Return the [X, Y] coordinate for the center point of the cell that contains the specified text.  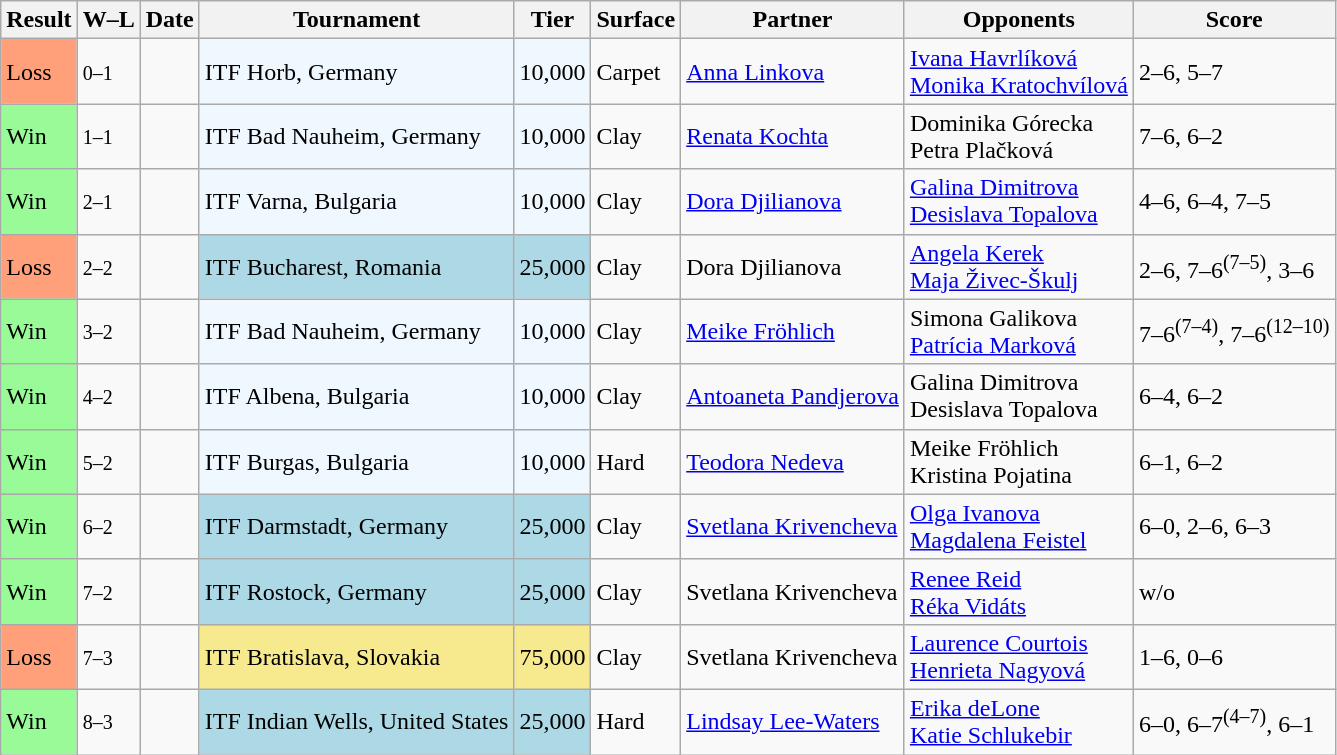
Dominika Górecka Petra Plačková [1018, 136]
ITF Rostock, Germany [356, 592]
Simona Galikova Patrícia Marková [1018, 332]
2–6, 7–6(7–5), 3–6 [1234, 266]
Laurence Courtois Henrieta Nagyová [1018, 656]
Score [1234, 20]
6–1, 6–2 [1234, 462]
ITF Bratislava, Slovakia [356, 656]
Surface [636, 20]
1–6, 0–6 [1234, 656]
6–2 [108, 526]
Partner [793, 20]
0–1 [108, 72]
2–1 [108, 202]
6–0, 2–6, 6–3 [1234, 526]
5–2 [108, 462]
ITF Horb, Germany [356, 72]
Tournament [356, 20]
3–2 [108, 332]
75,000 [552, 656]
Meike Fröhlich [793, 332]
Angela Kerek Maja Živec-Škulj [1018, 266]
Erika deLone Katie Schlukebir [1018, 722]
Teodora Nedeva [793, 462]
Tier [552, 20]
7–2 [108, 592]
4–2 [108, 396]
6–0, 6–7(4–7), 6–1 [1234, 722]
2–6, 5–7 [1234, 72]
8–3 [108, 722]
7–6, 6–2 [1234, 136]
W–L [108, 20]
7–6(7–4), 7–6(12–10) [1234, 332]
ITF Varna, Bulgaria [356, 202]
ITF Albena, Bulgaria [356, 396]
Renata Kochta [793, 136]
Antoaneta Pandjerova [793, 396]
6–4, 6–2 [1234, 396]
Opponents [1018, 20]
w/o [1234, 592]
Meike Fröhlich Kristina Pojatina [1018, 462]
Date [170, 20]
Renee Reid Réka Vidáts [1018, 592]
ITF Indian Wells, United States [356, 722]
Carpet [636, 72]
Olga Ivanova Magdalena Feistel [1018, 526]
4–6, 6–4, 7–5 [1234, 202]
1–1 [108, 136]
ITF Burgas, Bulgaria [356, 462]
Result [39, 20]
Anna Linkova [793, 72]
Ivana Havrlíková Monika Kratochvílová [1018, 72]
ITF Bucharest, Romania [356, 266]
7–3 [108, 656]
ITF Darmstadt, Germany [356, 526]
Lindsay Lee-Waters [793, 722]
2–2 [108, 266]
